Determine the [x, y] coordinate at the center of the cell enclosing the given text.  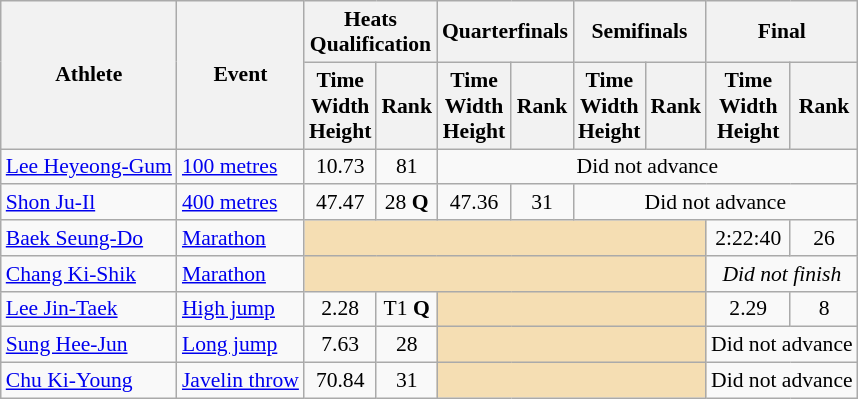
2.28 [340, 309]
Long jump [240, 345]
Lee Jin-Taek [89, 309]
Quarterfinals [505, 32]
Did not finish [782, 274]
Chang Ki-Shik [89, 274]
T1 Q [406, 309]
Javelin throw [240, 381]
26 [824, 238]
2.29 [748, 309]
10.73 [340, 167]
Semifinals [640, 32]
High jump [240, 309]
100 metres [240, 167]
47.36 [474, 203]
28 [406, 345]
Shon Ju-Il [89, 203]
400 metres [240, 203]
81 [406, 167]
Event [240, 75]
Chu Ki-Young [89, 381]
28 Q [406, 203]
Baek Seung-Do [89, 238]
2:22:40 [748, 238]
Lee Heyeong-Gum [89, 167]
7.63 [340, 345]
Sung Hee-Jun [89, 345]
Athlete [89, 75]
47.47 [340, 203]
70.84 [340, 381]
Final [782, 32]
8 [824, 309]
HeatsQualification [370, 32]
